Provide the (x, y) coordinate of the cell's center where the given text is located.  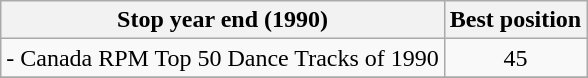
45 (515, 58)
- Canada RPM Top 50 Dance Tracks of 1990 (223, 58)
Stop year end (1990) (223, 20)
Best position (515, 20)
